Detect which cell encompasses the target text, then output its (X, Y) center coordinate. 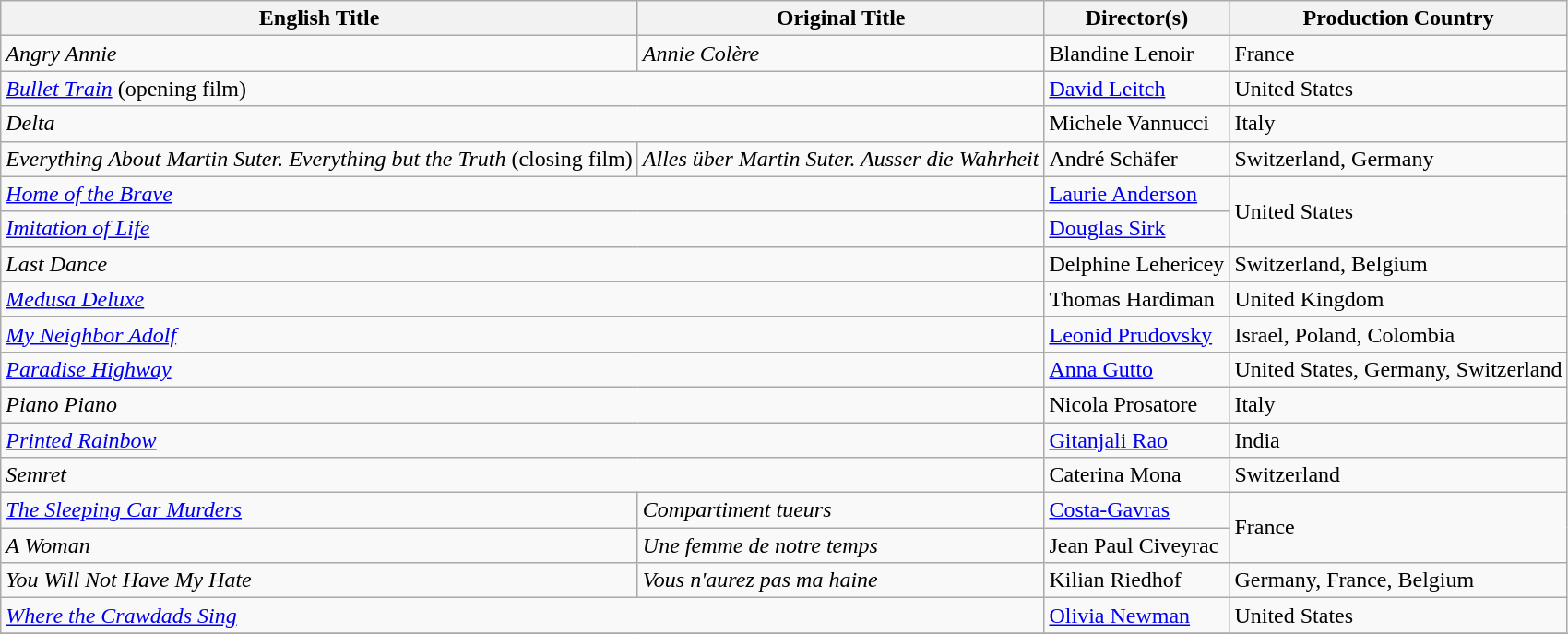
Thomas Hardiman (1136, 299)
Douglas Sirk (1136, 229)
A Woman (319, 545)
Medusa Deluxe (522, 299)
Compartiment tueurs (841, 510)
Paradise Highway (522, 369)
Production Country (1398, 18)
Caterina Mona (1136, 475)
United Kingdom (1398, 299)
Delta (522, 124)
Germany, France, Belgium (1398, 580)
Where the Crawdads Sing (522, 616)
David Leitch (1136, 89)
Switzerland, Belgium (1398, 264)
Bullet Train (opening film) (522, 89)
André Schäfer (1136, 159)
India (1398, 440)
Anna Gutto (1136, 369)
Costa-Gavras (1136, 510)
Switzerland (1398, 475)
United States, Germany, Switzerland (1398, 369)
Alles über Martin Suter. Ausser die Wahrheit (841, 159)
Piano Piano (522, 404)
Annie Colère (841, 54)
Delphine Lehericey (1136, 264)
Switzerland, Germany (1398, 159)
Michele Vannucci (1136, 124)
Blandine Lenoir (1136, 54)
My Neighbor Adolf (522, 334)
Vous n'aurez pas ma haine (841, 580)
Last Dance (522, 264)
Laurie Anderson (1136, 194)
Semret (522, 475)
Printed Rainbow (522, 440)
Olivia Newman (1136, 616)
Kilian Riedhof (1136, 580)
Leonid Prudovsky (1136, 334)
You Will Not Have My Hate (319, 580)
Everything About Martin Suter. Everything but the Truth (closing film) (319, 159)
English Title (319, 18)
Director(s) (1136, 18)
Jean Paul Civeyrac (1136, 545)
Gitanjali Rao (1136, 440)
Une femme de notre temps (841, 545)
Angry Annie (319, 54)
The Sleeping Car Murders (319, 510)
Israel, Poland, Colombia (1398, 334)
Home of the Brave (522, 194)
Imitation of Life (522, 229)
Nicola Prosatore (1136, 404)
Original Title (841, 18)
